Determine the [x, y] coordinate at the center of the cell enclosing the given text.  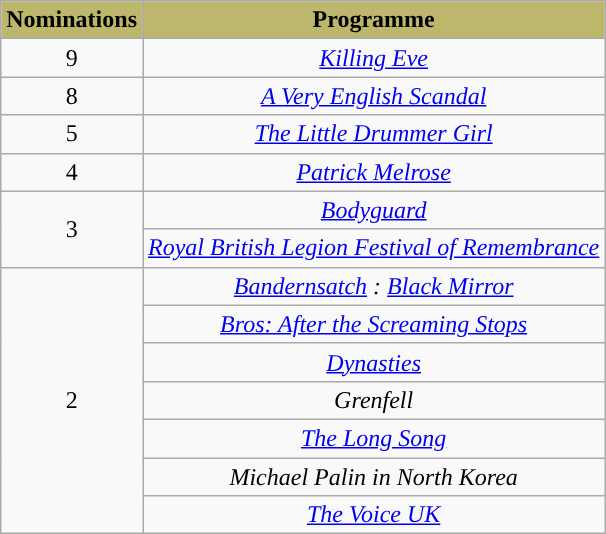
4 [72, 172]
Bros: After the Screaming Stops [373, 324]
Killing Eve [373, 58]
2 [72, 400]
Royal British Legion Festival of Remembrance [373, 248]
A Very English Scandal [373, 96]
Bodyguard [373, 210]
Michael Palin in North Korea [373, 477]
The Long Song [373, 438]
The Voice UK [373, 515]
8 [72, 96]
Programme [373, 20]
Nominations [72, 20]
3 [72, 229]
Dynasties [373, 362]
Grenfell [373, 400]
Bandernsatch : Black Mirror [373, 286]
5 [72, 134]
The Little Drummer Girl [373, 134]
9 [72, 58]
Patrick Melrose [373, 172]
